Return the [X, Y] coordinate for the center point of the cell that contains the specified text.  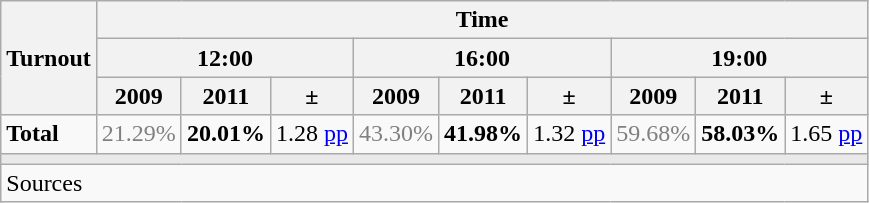
21.29% [138, 134]
58.03% [740, 134]
43.30% [396, 134]
Turnout [49, 58]
12:00 [224, 58]
59.68% [654, 134]
1.32 pp [570, 134]
41.98% [484, 134]
1.28 pp [312, 134]
1.65 pp [826, 134]
19:00 [740, 58]
16:00 [482, 58]
Time [482, 20]
Total [49, 134]
Sources [434, 183]
20.01% [226, 134]
